Extract the [x, y] coordinate from the center of the cell holding the provided text.  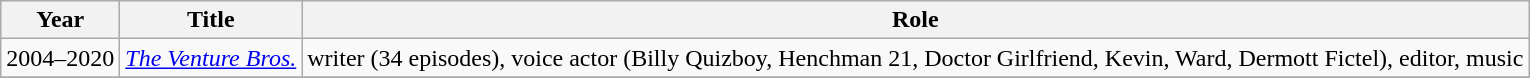
Role [916, 20]
Title [211, 20]
The Venture Bros. [211, 58]
2004–2020 [60, 58]
writer (34 episodes), voice actor (Billy Quizboy, Henchman 21, Doctor Girlfriend, Kevin, Ward, Dermott Fictel), editor, music [916, 58]
Year [60, 20]
